Locate the cell with the specified text and output its (x, y) center coordinate. 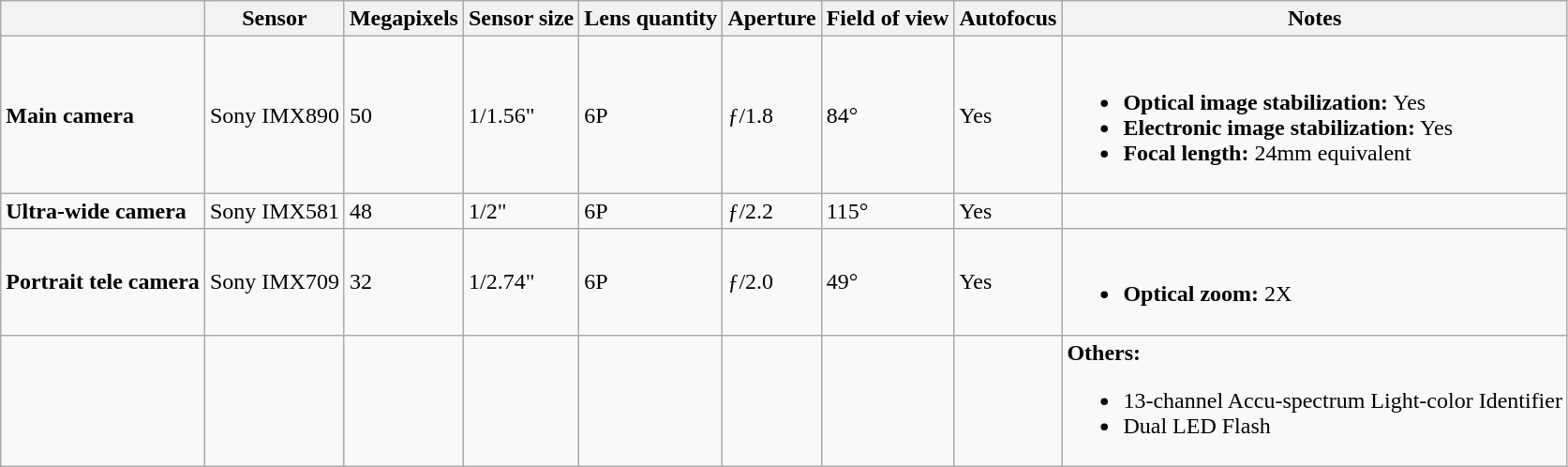
Field of view (888, 19)
Sony IMX709 (274, 281)
Main camera (103, 114)
Sensor (274, 19)
Ultra-wide camera (103, 211)
32 (403, 281)
Notes (1315, 19)
Others:13-channel Accu-spectrum Light-color IdentifierDual LED Flash (1315, 400)
Sony IMX890 (274, 114)
49° (888, 281)
Sensor size (521, 19)
Sony IMX581 (274, 211)
Autofocus (1008, 19)
1/2" (521, 211)
Optical zoom: 2X (1315, 281)
Lens quantity (650, 19)
48 (403, 211)
1/1.56" (521, 114)
ƒ/1.8 (772, 114)
Aperture (772, 19)
Megapixels (403, 19)
1/2.74" (521, 281)
Portrait tele camera (103, 281)
50 (403, 114)
ƒ/2.0 (772, 281)
Optical image stabilization: YesElectronic image stabilization: YesFocal length: 24mm equivalent (1315, 114)
ƒ/2.2 (772, 211)
115° (888, 211)
84° (888, 114)
